For the text-containing cell, return its midpoint in (x, y) coordinate format. 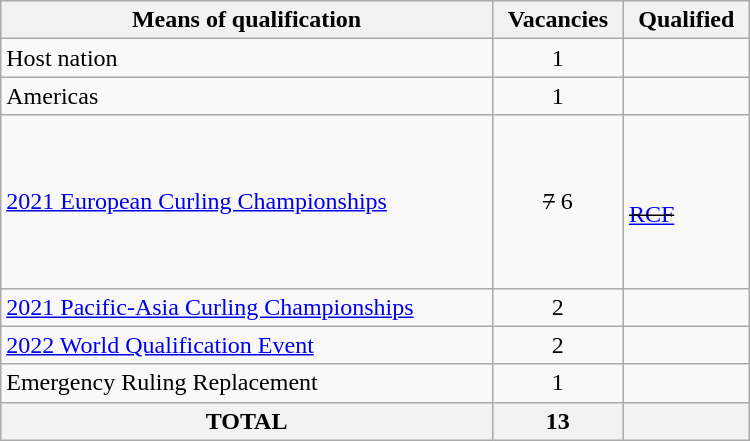
Americas (247, 96)
13 (558, 421)
Vacancies (558, 20)
Qualified (686, 20)
TOTAL (247, 421)
7 6 (558, 202)
RCF (686, 202)
Emergency Ruling Replacement (247, 383)
Host nation (247, 58)
2022 World Qualification Event (247, 345)
2021 Pacific-Asia Curling Championships (247, 307)
Means of qualification (247, 20)
2021 European Curling Championships (247, 202)
